Identify which cell holds the provided text, then report its (x, y) central coordinate. 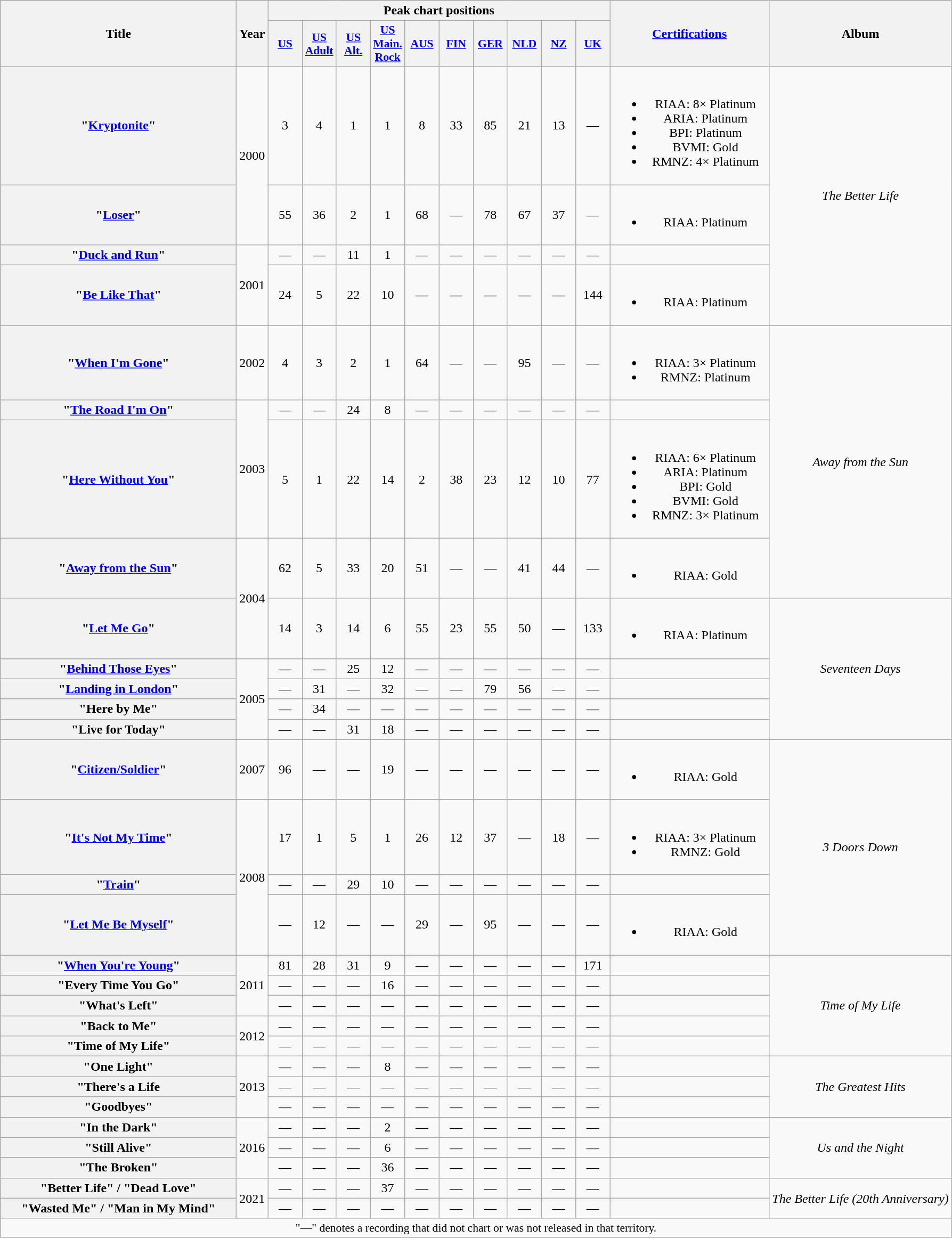
9 (388, 965)
21 (524, 126)
"—" denotes a recording that did not chart or was not released in that territory. (476, 1228)
"There's a Life (118, 1087)
FIN (456, 44)
"Landing in London" (118, 689)
28 (319, 965)
26 (422, 837)
2002 (253, 363)
US (285, 44)
NLD (524, 44)
79 (490, 689)
85 (490, 126)
RIAA: 6× PlatinumARIA: PlatinumBPI: GoldBVMI: GoldRMNZ: 3× Platinum (689, 479)
Away from the Sun (861, 462)
"Better Life" / "Dead Love" (118, 1188)
2013 (253, 1087)
GER (490, 44)
2000 (253, 156)
"What's Left" (118, 1006)
62 (285, 568)
2011 (253, 985)
11 (353, 255)
2005 (253, 699)
2012 (253, 1036)
Year (253, 34)
56 (524, 689)
13 (558, 126)
"Every Time You Go" (118, 985)
The Greatest Hits (861, 1087)
77 (593, 479)
"Goodbyes" (118, 1107)
Album (861, 34)
"When You're Young" (118, 965)
RIAA: 3× PlatinumRMNZ: Platinum (689, 363)
"It's Not My Time" (118, 837)
50 (524, 629)
"In the Dark" (118, 1127)
17 (285, 837)
64 (422, 363)
"One Light" (118, 1066)
"Let Me Go" (118, 629)
The Better Life (20th Anniversary) (861, 1198)
"Here by Me" (118, 709)
16 (388, 985)
19 (388, 769)
"Still Alive" (118, 1147)
68 (422, 214)
"Be Like That" (118, 295)
3 Doors Down (861, 847)
"The Broken" (118, 1168)
Certifications (689, 34)
67 (524, 214)
Title (118, 34)
"Here Without You" (118, 479)
"The Road I'm On" (118, 410)
USAdult (319, 44)
"Duck and Run" (118, 255)
The Better Life (861, 196)
Time of My Life (861, 1005)
"Away from the Sun" (118, 568)
Peak chart positions (439, 11)
2003 (253, 469)
2001 (253, 286)
44 (558, 568)
"Behind Those Eyes" (118, 669)
"Live for Today" (118, 729)
US Alt. (353, 44)
20 (388, 568)
78 (490, 214)
RIAA: 8× PlatinumARIA: PlatinumBPI: PlatinumBVMI: GoldRMNZ: 4× Platinum (689, 126)
"Kryptonite" (118, 126)
2021 (253, 1198)
2008 (253, 877)
133 (593, 629)
US Main. Rock (388, 44)
RIAA: 3× PlatinumRMNZ: Gold (689, 837)
"Train" (118, 884)
"Wasted Me" / "Man in My Mind" (118, 1208)
144 (593, 295)
"Time of My Life" (118, 1046)
38 (456, 479)
"Let Me Be Myself" (118, 925)
AUS (422, 44)
2016 (253, 1147)
"When I'm Gone" (118, 363)
NZ (558, 44)
"Back to Me" (118, 1026)
2007 (253, 769)
"Citizen/Soldier" (118, 769)
"Loser" (118, 214)
171 (593, 965)
Seventeen Days (861, 669)
96 (285, 769)
41 (524, 568)
UK (593, 44)
2004 (253, 598)
81 (285, 965)
32 (388, 689)
Us and the Night (861, 1147)
34 (319, 709)
51 (422, 568)
25 (353, 669)
